Return the (x, y) coordinate for the center point of the cell that contains the specified text.  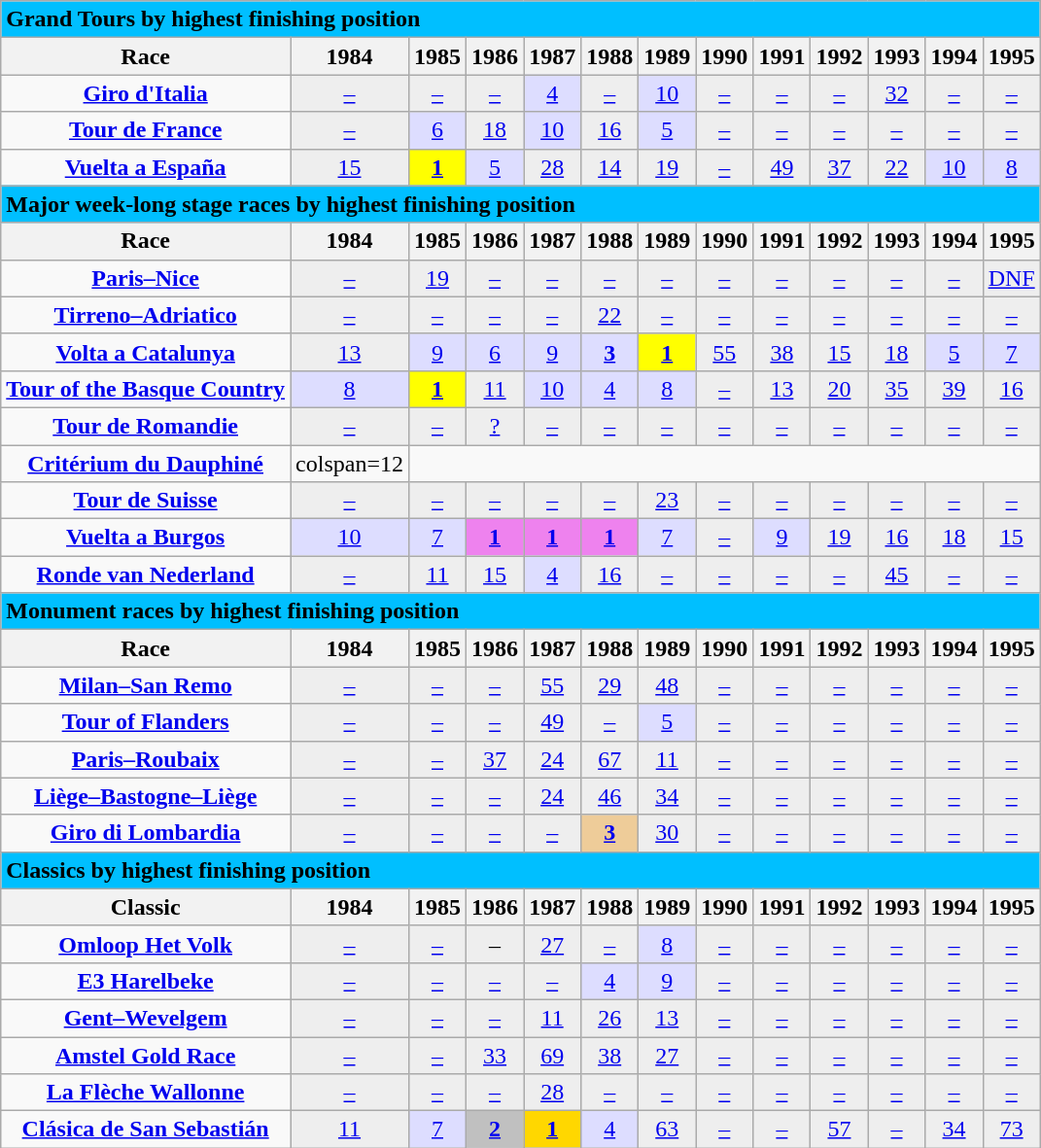
Milan–San Remo (146, 685)
Critérium du Dauphiné (146, 464)
23 (667, 501)
35 (896, 389)
Amstel Gold Race (146, 1055)
La Flèche Wallonne (146, 1093)
73 (1011, 1130)
Grand Tours by highest finishing position (521, 19)
32 (896, 93)
63 (667, 1130)
Vuelta a España (146, 167)
colspan=12 (350, 464)
14 (610, 167)
Classics by highest finishing position (521, 870)
Giro d'Italia (146, 93)
Monument races by highest finishing position (521, 611)
Major week-long stage races by highest finishing position (521, 204)
26 (610, 1018)
Omloop Het Volk (146, 944)
46 (610, 796)
Clásica de San Sebastián (146, 1130)
20 (840, 389)
Classic (146, 907)
Vuelta a Burgos (146, 538)
Liège–Bastogne–Liège (146, 796)
45 (896, 574)
48 (667, 685)
Paris–Roubaix (146, 759)
69 (552, 1055)
39 (954, 389)
33 (496, 1055)
Ronde van Nederland (146, 574)
Tour of Flanders (146, 722)
Tour of the Basque Country (146, 389)
Giro di Lombardia (146, 833)
? (496, 426)
Paris–Nice (146, 278)
29 (610, 685)
Gent–Wevelgem (146, 1018)
Tirreno–Adriatico (146, 315)
2 (496, 1130)
Tour de France (146, 130)
E3 Harelbeke (146, 981)
57 (840, 1130)
Tour de Romandie (146, 426)
Tour de Suisse (146, 501)
67 (610, 759)
DNF (1011, 278)
Volta a Catalunya (146, 352)
30 (667, 833)
